Provide the (x, y) coordinate of the cell's center where the given text is located.  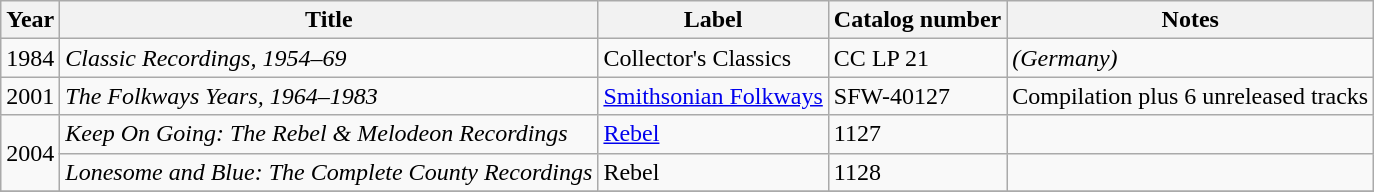
The Folkways Years, 1964–1983 (329, 96)
Label (713, 20)
Lonesome and Blue: The Complete County Recordings (329, 172)
Classic Recordings, 1954–69 (329, 58)
1984 (30, 58)
1127 (917, 134)
Year (30, 20)
Compilation plus 6 unreleased tracks (1190, 96)
Keep On Going: The Rebel & Melodeon Recordings (329, 134)
1128 (917, 172)
Catalog number (917, 20)
CC LP 21 (917, 58)
Notes (1190, 20)
SFW-40127 (917, 96)
Collector's Classics (713, 58)
(Germany) (1190, 58)
Smithsonian Folkways (713, 96)
2004 (30, 153)
2001 (30, 96)
Title (329, 20)
